Provide the [x, y] coordinate of the cell's center where the given text is located.  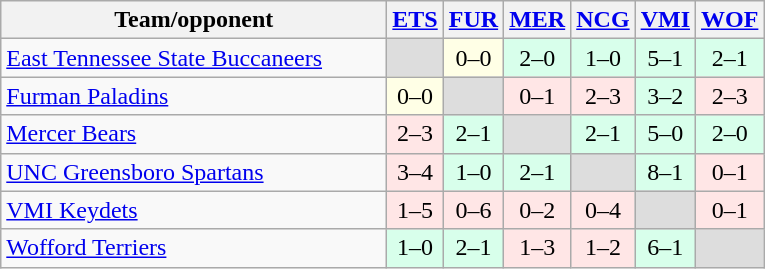
MER [538, 20]
3–2 [665, 96]
0–2 [538, 210]
5–1 [665, 58]
1–3 [538, 248]
UNC Greensboro Spartans [194, 172]
6–1 [665, 248]
0–6 [473, 210]
East Tennessee State Buccaneers [194, 58]
8–1 [665, 172]
ETS [415, 20]
Wofford Terriers [194, 248]
Team/opponent [194, 20]
0–4 [603, 210]
FUR [473, 20]
5–0 [665, 134]
3–4 [415, 172]
1–2 [603, 248]
VMI Keydets [194, 210]
NCG [603, 20]
VMI [665, 20]
1–5 [415, 210]
WOF [730, 20]
Furman Paladins [194, 96]
Mercer Bears [194, 134]
